Extract the (X, Y) coordinate from the center of the cell holding the provided text.  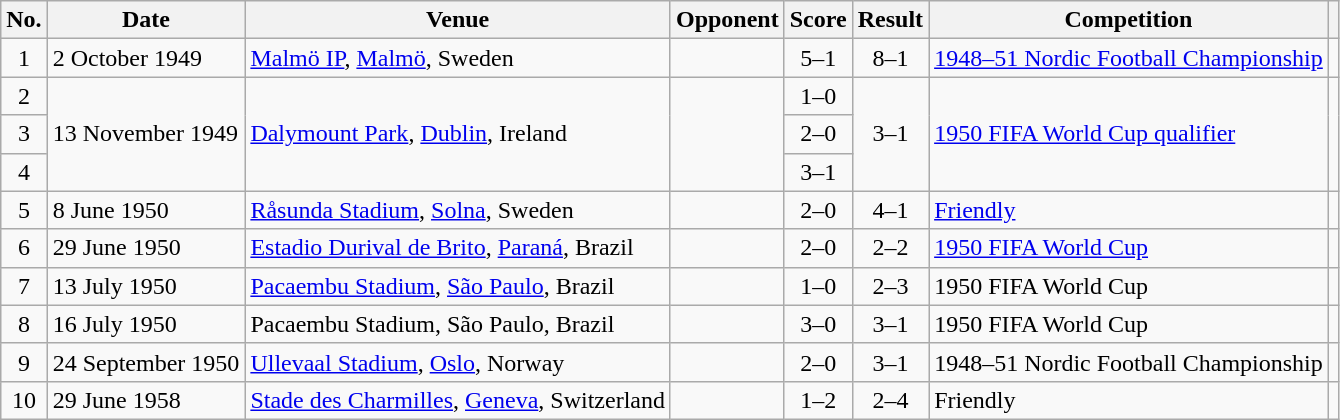
2 October 1949 (146, 58)
Stade des Charmilles, Geneva, Switzerland (458, 400)
4 (24, 172)
8–1 (890, 58)
2–3 (890, 286)
6 (24, 248)
3 (24, 134)
Dalymount Park, Dublin, Ireland (458, 134)
13 November 1949 (146, 134)
29 June 1950 (146, 248)
1950 FIFA World Cup qualifier (1129, 134)
Competition (1129, 20)
5 (24, 210)
Ullevaal Stadium, Oslo, Norway (458, 362)
No. (24, 20)
5–1 (818, 58)
Malmö IP, Malmö, Sweden (458, 58)
Score (818, 20)
16 July 1950 (146, 324)
8 June 1950 (146, 210)
2–4 (890, 400)
1 (24, 58)
24 September 1950 (146, 362)
3–0 (818, 324)
2–2 (890, 248)
Råsunda Stadium, Solna, Sweden (458, 210)
7 (24, 286)
Venue (458, 20)
29 June 1958 (146, 400)
9 (24, 362)
Estadio Durival de Brito, Paraná, Brazil (458, 248)
Result (890, 20)
Opponent (727, 20)
2 (24, 96)
Date (146, 20)
1–2 (818, 400)
4–1 (890, 210)
13 July 1950 (146, 286)
10 (24, 400)
8 (24, 324)
